Output the (X, Y) coordinate of the center of the cell containing the given text.  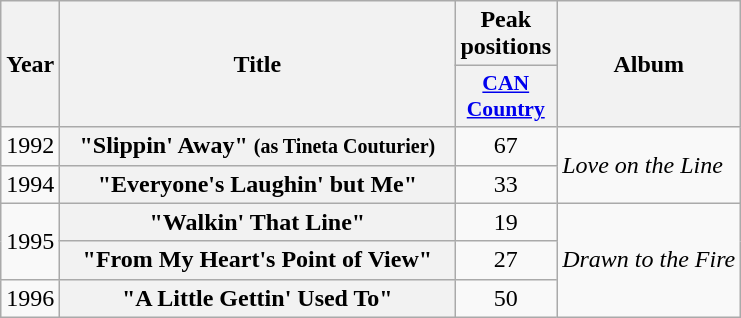
Love on the Line (649, 165)
Album (649, 64)
67 (506, 146)
1995 (30, 241)
50 (506, 298)
1994 (30, 184)
"Everyone's Laughin' but Me" (258, 184)
"Walkin' That Line" (258, 222)
Title (258, 64)
19 (506, 222)
Year (30, 64)
1996 (30, 298)
27 (506, 260)
33 (506, 184)
Drawn to the Fire (649, 260)
Peakpositions (506, 34)
"From My Heart's Point of View" (258, 260)
CAN Country (506, 96)
"Slippin' Away" (as Tineta Couturier) (258, 146)
1992 (30, 146)
"A Little Gettin' Used To" (258, 298)
